Search for the cell housing the specified text and yield its (x, y) center coordinate. 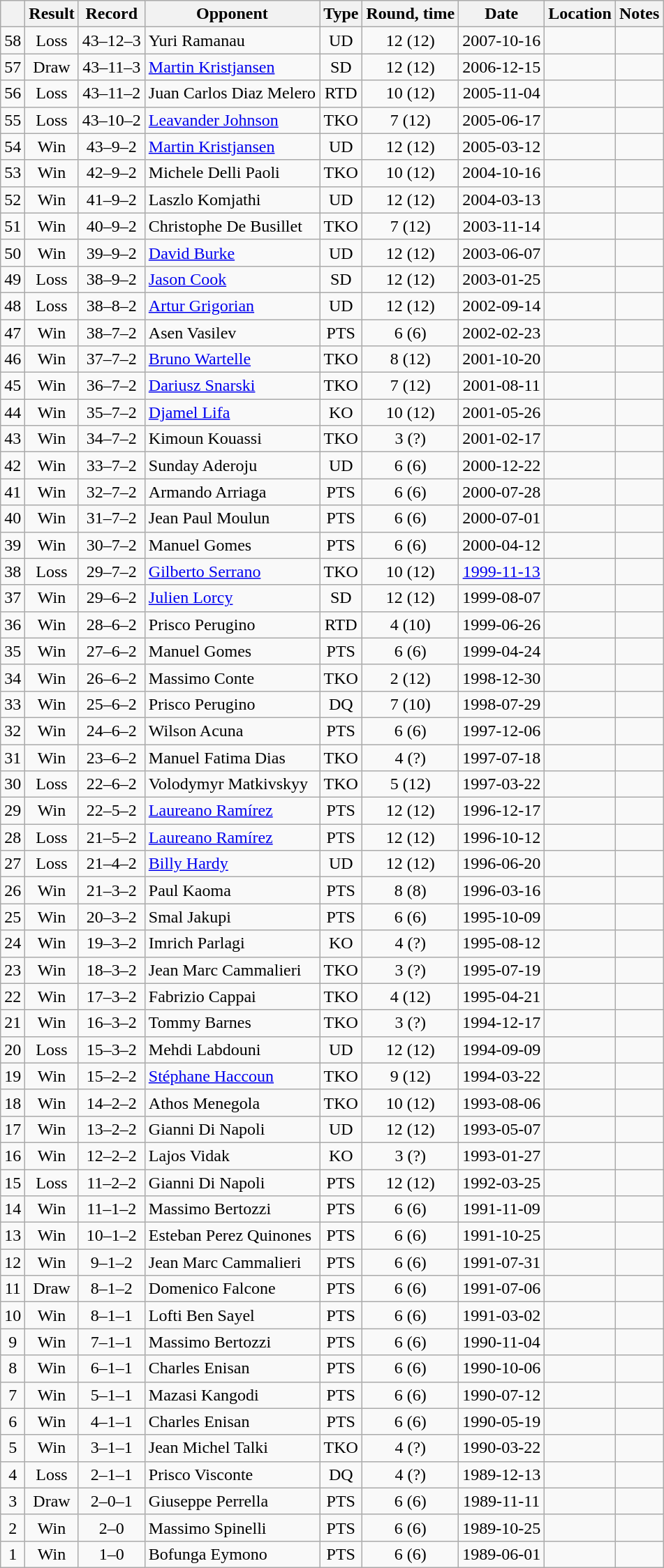
1999-11-13 (501, 572)
15–3–2 (112, 1050)
16–3–2 (112, 1023)
Kimoun Kouassi (232, 439)
20 (13, 1050)
11–1–2 (112, 1209)
2003-06-07 (501, 253)
41 (13, 492)
34–7–2 (112, 439)
42–9–2 (112, 173)
1990-03-22 (501, 1448)
19–3–2 (112, 943)
40–9–2 (112, 226)
Yuri Ramanau (232, 40)
Record (112, 14)
23 (13, 970)
22–6–2 (112, 784)
Djamel Lifa (232, 412)
David Burke (232, 253)
2007-10-16 (501, 40)
16 (13, 1156)
4 (12) (411, 996)
58 (13, 40)
1995-08-12 (501, 943)
Artur Grigorian (232, 306)
1989-12-13 (501, 1474)
2–0 (112, 1528)
Prisco Visconte (232, 1474)
36–7–2 (112, 386)
1991-07-06 (501, 1289)
Type (341, 14)
Dariusz Snarski (232, 386)
Juan Carlos Diaz Melero (232, 94)
Asen Vasilev (232, 333)
28 (13, 837)
2002-09-14 (501, 306)
Massimo Spinelli (232, 1528)
1999-04-24 (501, 651)
46 (13, 359)
1996-06-20 (501, 864)
1989-06-01 (501, 1554)
1998-12-30 (501, 678)
Opponent (232, 14)
Jean Michel Talki (232, 1448)
45 (13, 386)
38–8–2 (112, 306)
1996-10-12 (501, 837)
47 (13, 333)
38 (13, 572)
1997-07-18 (501, 757)
4 (13, 1474)
1999-08-07 (501, 598)
12–2–2 (112, 1156)
Armando Arriaga (232, 492)
44 (13, 412)
48 (13, 306)
Wilson Acuna (232, 731)
Date (501, 14)
1993-08-06 (501, 1103)
Result (52, 14)
2002-02-23 (501, 333)
32–7–2 (112, 492)
5 (13, 1448)
14–2–2 (112, 1103)
6 (13, 1421)
1991-03-02 (501, 1315)
21–5–2 (112, 837)
Imrich Parlagi (232, 943)
Smal Jakupi (232, 917)
1998-07-29 (501, 704)
Christophe De Busillet (232, 226)
28–6–2 (112, 625)
35 (13, 651)
Paul Kaoma (232, 890)
51 (13, 226)
23–6–2 (112, 757)
12 (13, 1262)
40 (13, 518)
2000-07-01 (501, 518)
29–7–2 (112, 572)
21 (13, 1023)
1 (13, 1554)
Julien Lorcy (232, 598)
56 (13, 94)
50 (13, 253)
34 (13, 678)
26–6–2 (112, 678)
19 (13, 1076)
Tommy Barnes (232, 1023)
Bruno Wartelle (232, 359)
Athos Menegola (232, 1103)
2005-11-04 (501, 94)
30 (13, 784)
9 (12) (411, 1076)
9 (13, 1342)
29 (13, 811)
8 (8) (411, 890)
38–7–2 (112, 333)
52 (13, 200)
4–1–1 (112, 1421)
Massimo Conte (232, 678)
Mehdi Labdouni (232, 1050)
1991-07-31 (501, 1262)
Leavander Johnson (232, 120)
18 (13, 1103)
1997-03-22 (501, 784)
17 (13, 1129)
5–1–1 (112, 1395)
1992-03-25 (501, 1183)
2001-08-11 (501, 386)
Notes (639, 14)
36 (13, 625)
43–10–2 (112, 120)
3 (13, 1501)
1990-10-06 (501, 1368)
8 (12) (411, 359)
Stéphane Haccoun (232, 1076)
Laszlo Komjathi (232, 200)
2004-10-16 (501, 173)
7–1–1 (112, 1342)
22–5–2 (112, 811)
21–3–2 (112, 890)
30–7–2 (112, 545)
Esteban Perez Quinones (232, 1236)
Round, time (411, 14)
Sunday Aderoju (232, 465)
Michele Delli Paoli (232, 173)
1994-03-22 (501, 1076)
20–3–2 (112, 917)
2005-06-17 (501, 120)
8–1–2 (112, 1289)
2–0–1 (112, 1501)
57 (13, 67)
33–7–2 (112, 465)
54 (13, 147)
1995-10-09 (501, 917)
27 (13, 864)
2–1–1 (112, 1474)
3–1–1 (112, 1448)
Jean Paul Moulun (232, 518)
Gilberto Serrano (232, 572)
38–9–2 (112, 279)
2000-07-28 (501, 492)
2006-12-15 (501, 67)
43–9–2 (112, 147)
49 (13, 279)
53 (13, 173)
1991-11-09 (501, 1209)
1990-05-19 (501, 1421)
9–1–2 (112, 1262)
26 (13, 890)
Bofunga Eymono (232, 1554)
1996-12-17 (501, 811)
35–7–2 (112, 412)
37–7–2 (112, 359)
39 (13, 545)
39–9–2 (112, 253)
7 (13, 1395)
14 (13, 1209)
2 (13, 1528)
1994-09-09 (501, 1050)
25–6–2 (112, 704)
Domenico Falcone (232, 1289)
Billy Hardy (232, 864)
43–12–3 (112, 40)
27–6–2 (112, 651)
22 (13, 996)
11 (13, 1289)
1994-12-17 (501, 1023)
13 (13, 1236)
6–1–1 (112, 1368)
2005-03-12 (501, 147)
15 (13, 1183)
1993-05-07 (501, 1129)
24 (13, 943)
2000-12-22 (501, 465)
Lajos Vidak (232, 1156)
41–9–2 (112, 200)
43–11–3 (112, 67)
1–0 (112, 1554)
1999-06-26 (501, 625)
43–11–2 (112, 94)
1997-12-06 (501, 731)
2001-02-17 (501, 439)
18–3–2 (112, 970)
Mazasi Kangodi (232, 1395)
10–1–2 (112, 1236)
42 (13, 465)
Volodymyr Matkivskyy (232, 784)
43 (13, 439)
29–6–2 (112, 598)
33 (13, 704)
13–2–2 (112, 1129)
21–4–2 (112, 864)
5 (12) (411, 784)
24–6–2 (112, 731)
1991-10-25 (501, 1236)
1989-10-25 (501, 1528)
1996-03-16 (501, 890)
2 (12) (411, 678)
Manuel Fatima Dias (232, 757)
1989-11-11 (501, 1501)
1993-01-27 (501, 1156)
2001-05-26 (501, 412)
31–7–2 (112, 518)
25 (13, 917)
10 (13, 1315)
4 (10) (411, 625)
17–3–2 (112, 996)
7 (10) (411, 704)
2003-11-14 (501, 226)
Jason Cook (232, 279)
15–2–2 (112, 1076)
1990-07-12 (501, 1395)
Location (580, 14)
2000-04-12 (501, 545)
32 (13, 731)
1990-11-04 (501, 1342)
2003-01-25 (501, 279)
2001-10-20 (501, 359)
2004-03-13 (501, 200)
31 (13, 757)
55 (13, 120)
37 (13, 598)
11–2–2 (112, 1183)
Lofti Ben Sayel (232, 1315)
8–1–1 (112, 1315)
Giuseppe Perrella (232, 1501)
Fabrizio Cappai (232, 996)
8 (13, 1368)
1995-04-21 (501, 996)
1995-07-19 (501, 970)
